Provide the [x, y] coordinate of the cell's center where the given text is located.  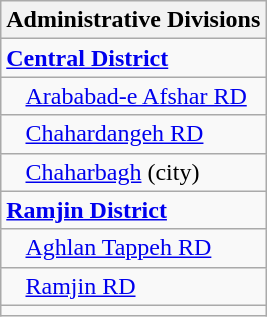
Chaharbagh (city) [134, 172]
Arababad-e Afshar RD [134, 96]
Aghlan Tappeh RD [134, 248]
Central District [134, 58]
Ramjin RD [134, 286]
Administrative Divisions [134, 20]
Ramjin District [134, 210]
Chahardangeh RD [134, 134]
